Return [X, Y] of the center of cell containing provided text 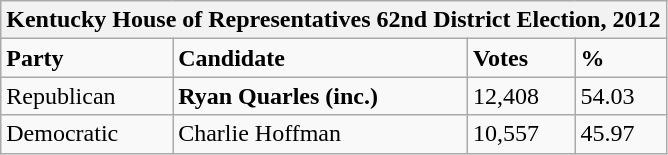
Democratic [87, 134]
12,408 [521, 96]
Ryan Quarles (inc.) [320, 96]
Party [87, 58]
Republican [87, 96]
Candidate [320, 58]
54.03 [620, 96]
Kentucky House of Representatives 62nd District Election, 2012 [334, 20]
10,557 [521, 134]
Votes [521, 58]
45.97 [620, 134]
% [620, 58]
Charlie Hoffman [320, 134]
